Determine the [X, Y] coordinate at the center of the cell enclosing the given text.  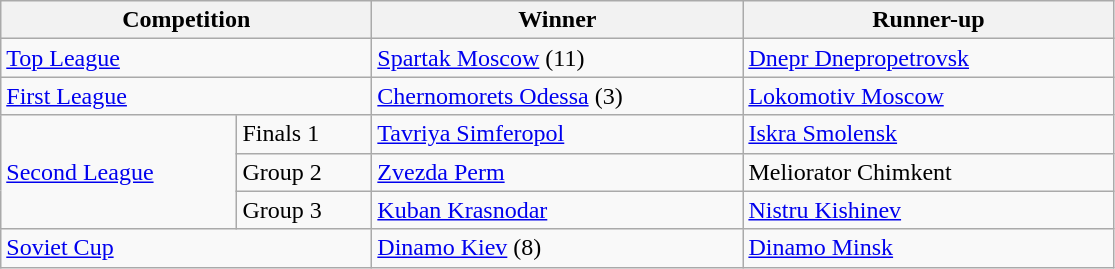
Winner [558, 20]
Kuban Krasnodar [558, 210]
Finals 1 [304, 134]
Competition [186, 20]
Zvezda Perm [558, 172]
Nistru Kishinev [928, 210]
Top League [186, 58]
Iskra Smolensk [928, 134]
Spartak Moscow (11) [558, 58]
Dinamo Minsk [928, 248]
Lokomotiv Moscow [928, 96]
Meliorator Chimkent [928, 172]
Chernomorets Odessa (3) [558, 96]
Dinamo Kiev (8) [558, 248]
Second League [119, 172]
Tavriya Simferopol [558, 134]
Group 3 [304, 210]
Runner-up [928, 20]
Soviet Cup [186, 248]
First League [186, 96]
Dnepr Dnepropetrovsk [928, 58]
Group 2 [304, 172]
